Output the [x, y] coordinate of the center of the cell containing the given text.  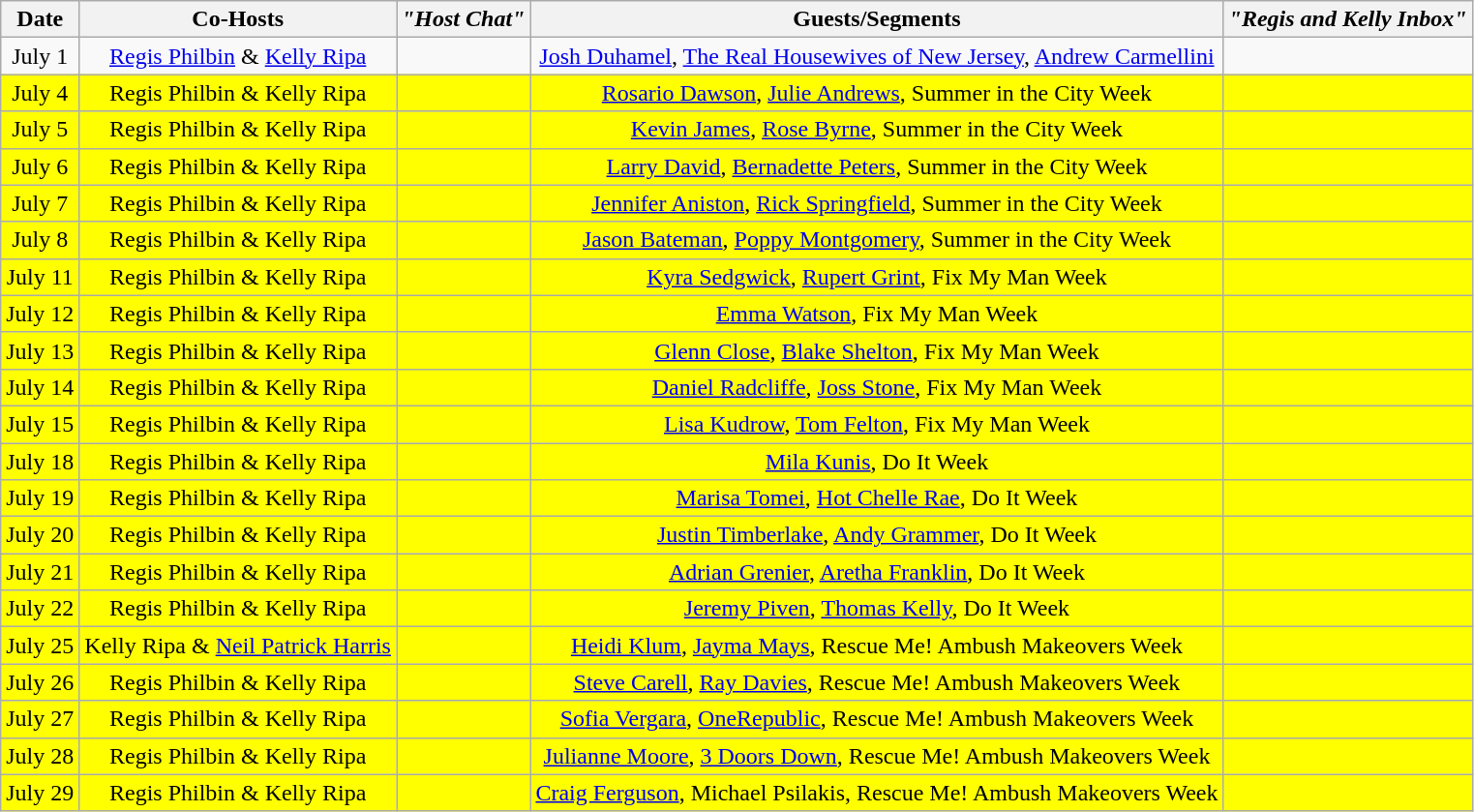
Jeremy Piven, Thomas Kelly, Do It Week [877, 609]
July 28 [41, 756]
July 22 [41, 609]
Guests/Segments [877, 19]
Glenn Close, Blake Shelton, Fix My Man Week [877, 350]
July 14 [41, 387]
Emma Watson, Fix My Man Week [877, 314]
July 12 [41, 314]
Adrian Grenier, Aretha Franklin, Do It Week [877, 572]
July 7 [41, 203]
Jason Bateman, Poppy Montgomery, Summer in the City Week [877, 240]
Kyra Sedgwick, Rupert Grint, Fix My Man Week [877, 277]
July 5 [41, 130]
July 6 [41, 166]
"Regis and Kelly Inbox" [1347, 19]
Larry David, Bernadette Peters, Summer in the City Week [877, 166]
Jennifer Aniston, Rick Springfield, Summer in the City Week [877, 203]
Heidi Klum, Jayma Mays, Rescue Me! Ambush Makeovers Week [877, 646]
July 20 [41, 535]
July 1 [41, 56]
Josh Duhamel, The Real Housewives of New Jersey, Andrew Carmellini [877, 56]
July 26 [41, 682]
Lisa Kudrow, Tom Felton, Fix My Man Week [877, 424]
July 18 [41, 462]
July 21 [41, 572]
Justin Timberlake, Andy Grammer, Do It Week [877, 535]
July 29 [41, 793]
Mila Kunis, Do It Week [877, 462]
"Host Chat" [464, 19]
Rosario Dawson, Julie Andrews, Summer in the City Week [877, 93]
July 11 [41, 277]
Craig Ferguson, Michael Psilakis, Rescue Me! Ambush Makeovers Week [877, 793]
July 4 [41, 93]
July 15 [41, 424]
Marisa Tomei, Hot Chelle Rae, Do It Week [877, 498]
Kelly Ripa & Neil Patrick Harris [238, 646]
Daniel Radcliffe, Joss Stone, Fix My Man Week [877, 387]
Kevin James, Rose Byrne, Summer in the City Week [877, 130]
July 27 [41, 719]
Steve Carell, Ray Davies, Rescue Me! Ambush Makeovers Week [877, 682]
Julianne Moore, 3 Doors Down, Rescue Me! Ambush Makeovers Week [877, 756]
July 25 [41, 646]
Co-Hosts [238, 19]
Sofia Vergara, OneRepublic, Rescue Me! Ambush Makeovers Week [877, 719]
July 13 [41, 350]
Date [41, 19]
July 8 [41, 240]
July 19 [41, 498]
